Scan for the cell matching the given text and deliver its [x, y] coordinate at center. 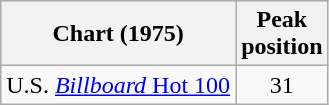
U.S. Billboard Hot 100 [118, 85]
Chart (1975) [118, 34]
31 [282, 85]
Peakposition [282, 34]
